Return (x, y) of the center of cell containing provided text 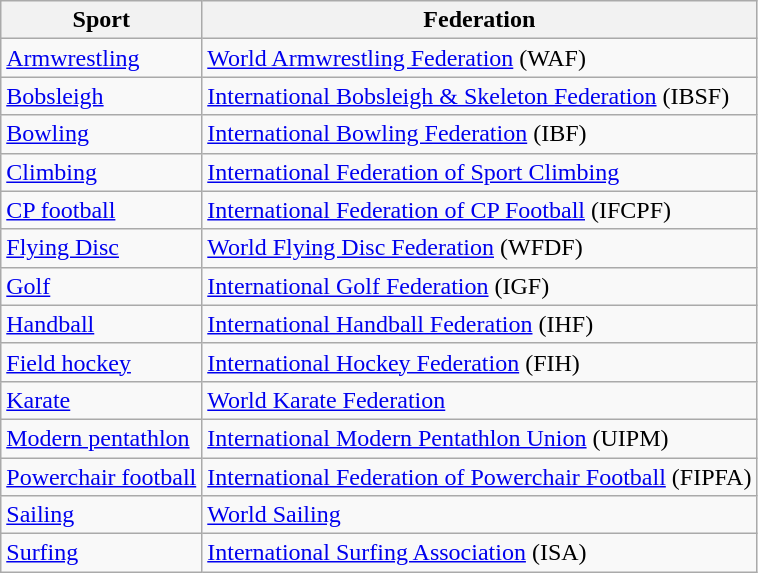
International Federation of Powerchair Football (FIPFA) (480, 477)
International Surfing Association (ISA) (480, 553)
World Sailing (480, 515)
Surfing (102, 553)
Field hockey (102, 362)
Golf (102, 286)
Bobsleigh (102, 96)
Powerchair football (102, 477)
Bowling (102, 134)
International Handball Federation (IHF) (480, 324)
International Bobsleigh & Skeleton Federation (IBSF) (480, 96)
International Modern Pentathlon Union (UIPM) (480, 438)
CP football (102, 210)
World Karate Federation (480, 400)
International Federation of Sport Climbing (480, 172)
International Golf Federation (IGF) (480, 286)
International Bowling Federation (IBF) (480, 134)
Karate (102, 400)
International Hockey Federation (FIH) (480, 362)
World Flying Disc Federation (WFDF) (480, 248)
World Armwrestling Federation (WAF) (480, 58)
Sailing (102, 515)
Climbing (102, 172)
International Federation of CP Football (IFCPF) (480, 210)
Sport (102, 20)
Armwrestling (102, 58)
Modern pentathlon (102, 438)
Flying Disc (102, 248)
Handball (102, 324)
Federation (480, 20)
